Identify which cell holds the provided text, then report its [x, y] central coordinate. 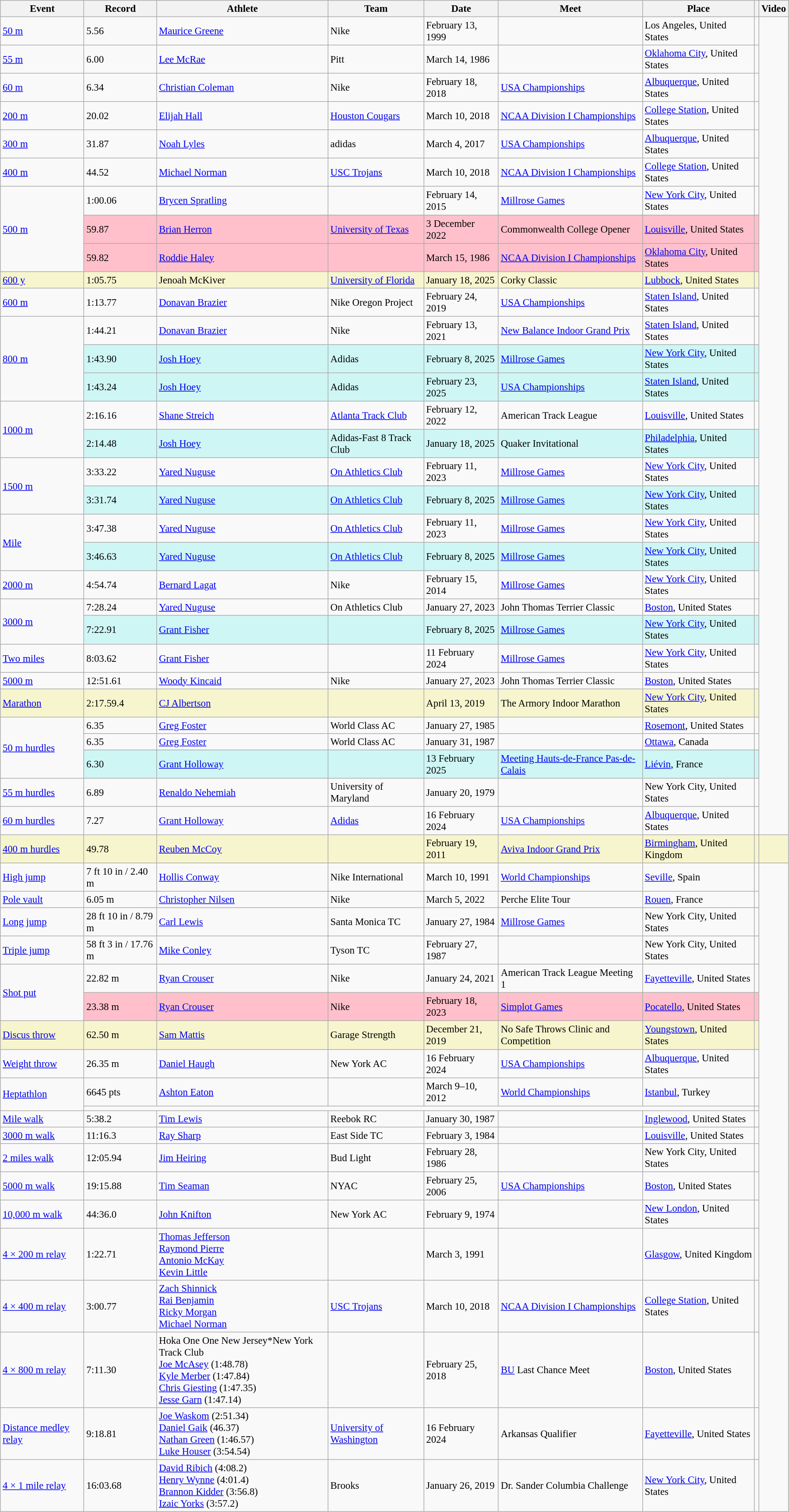
High jump [42, 878]
11:16.3 [120, 1135]
February 27, 1987 [461, 950]
Heptathlon [42, 1094]
Thomas JeffersonRaymond PierreAntonio McKayKevin Little [243, 1254]
University of Maryland [376, 793]
Commonwealth College Opener [570, 230]
Tyson TC [376, 950]
CJ Albertson [243, 703]
3000 m [42, 622]
Discus throw [42, 1035]
Roddie Haley [243, 258]
Mile walk [42, 1119]
Ray Sharp [243, 1135]
Mile [42, 542]
3:31.74 [120, 500]
5000 m walk [42, 1186]
Lubbock, United States [698, 280]
50 m hurdles [42, 748]
February 18, 2023 [461, 1007]
Joe Waskom (2:51.34)Daniel Gaik (46.37)Nathan Green (1:46.57)Luke Houser (3:54.54) [243, 1434]
March 3, 1991 [461, 1254]
44:36.0 [120, 1214]
Shot put [42, 993]
February 24, 2019 [461, 302]
Nike International [376, 878]
Birmingham, United Kingdom [698, 849]
19:15.88 [120, 1186]
Ottawa, Canada [698, 742]
Youngstown, United States [698, 1035]
adidas [376, 145]
Two miles [42, 658]
59.87 [120, 230]
Rouen, France [698, 900]
February 23, 2025 [461, 387]
Pole vault [42, 900]
Los Angeles, United States [698, 32]
Event [42, 9]
Jim Heiring [243, 1158]
49.78 [120, 849]
Meeting Hauts-de-France Pas-de-Calais [570, 764]
Brooks [376, 1486]
2000 m [42, 585]
March 10, 1991 [461, 878]
6.34 [120, 88]
February 25, 2018 [461, 1370]
7.27 [120, 821]
Lee McRae [243, 60]
University of Washington [376, 1434]
Atlanta Track Club [376, 415]
10,000 m walk [42, 1214]
58 ft 3 in / 17.76 m [120, 950]
26.35 m [120, 1063]
Garage Strength [376, 1035]
Place [698, 9]
Carl Lewis [243, 922]
59.82 [120, 258]
Long jump [42, 922]
Houston Cougars [376, 116]
2 miles walk [42, 1158]
Perche Elite Tour [570, 900]
11 February 2024 [461, 658]
4 × 400 m relay [42, 1306]
Video [774, 9]
Liévin, France [698, 764]
Rosemont, United States [698, 725]
3:47.38 [120, 528]
600 m [42, 302]
22.82 m [120, 979]
January 27, 1985 [461, 725]
January 26, 2019 [461, 1486]
5:38.2 [120, 1119]
Pocatello, United States [698, 1007]
60 m [42, 88]
Santa Monica TC [376, 922]
3:33.22 [120, 472]
American Track League [570, 415]
Sam Mattis [243, 1035]
44.52 [120, 173]
60 m hurdles [42, 821]
3:00.77 [120, 1306]
Renaldo Nehemiah [243, 793]
February 12, 2022 [461, 415]
Istanbul, Turkey [698, 1092]
Adidas-Fast 8 Track Club [376, 443]
Jenoah McKiver [243, 280]
January 24, 2021 [461, 979]
1:00.06 [120, 201]
20.02 [120, 116]
February 13, 2021 [461, 330]
February 28, 1986 [461, 1158]
3 December 2022 [461, 230]
Brycen Spratling [243, 201]
Elijah Hall [243, 116]
7:11.30 [120, 1370]
Reuben McCoy [243, 849]
4 × 800 m relay [42, 1370]
9:18.81 [120, 1434]
February 25, 2006 [461, 1186]
1:13.77 [120, 302]
1:05.75 [120, 280]
3000 m walk [42, 1135]
1:44.21 [120, 330]
200 m [42, 116]
January 30, 1987 [461, 1119]
Athlete [243, 9]
Christopher Nilsen [243, 900]
Dr. Sander Columbia Challenge [570, 1486]
Daniel Haugh [243, 1063]
Bud Light [376, 1158]
Woody Kincaid [243, 681]
3:46.63 [120, 557]
16:03.68 [120, 1486]
New Balance Indoor Grand Prix [570, 330]
13 February 2025 [461, 764]
Pitt [376, 60]
1:43.24 [120, 387]
March 5, 2022 [461, 900]
4 × 1 mile relay [42, 1486]
Tim Lewis [243, 1119]
Hollis Conway [243, 878]
Aviva Indoor Grand Prix [570, 849]
BU Last Chance Meet [570, 1370]
Weight throw [42, 1063]
University of Florida [376, 280]
February 9, 1974 [461, 1214]
Reebok RC [376, 1119]
2:14.48 [120, 443]
February 13, 1999 [461, 32]
Brian Herron [243, 230]
February 14, 2015 [461, 201]
No Safe Throws Clinic and Competition [570, 1035]
12:51.61 [120, 681]
600 y [42, 280]
Ashton Eaton [243, 1092]
February 18, 2018 [461, 88]
Record [120, 9]
January 31, 1987 [461, 742]
University of Texas [376, 230]
Philadelphia, United States [698, 443]
Team [376, 9]
January 20, 1979 [461, 793]
500 m [42, 229]
Michael Norman [243, 173]
December 21, 2019 [461, 1035]
7:28.24 [120, 608]
300 m [42, 145]
Arkansas Qualifier [570, 1434]
February 3, 1984 [461, 1135]
1:43.90 [120, 359]
4:54.74 [120, 585]
800 m [42, 359]
Marathon [42, 703]
6.00 [120, 60]
Maurice Greene [243, 32]
March 15, 1986 [461, 258]
1000 m [42, 429]
March 9–10, 2012 [461, 1092]
Date [461, 9]
1500 m [42, 486]
2:16.16 [120, 415]
Christian Coleman [243, 88]
Bernard Lagat [243, 585]
New London, United States [698, 1214]
23.38 m [120, 1007]
Distance medley relay [42, 1434]
6.05 m [120, 900]
Corky Classic [570, 280]
March 14, 1986 [461, 60]
Noah Lyles [243, 145]
12:05.94 [120, 1158]
31.87 [120, 145]
Hoka One One New Jersey*New York Track ClubJoe McAsey (1:48.78)Kyle Merber (1:47.84)Chris Giesting (1:47.35)Jesse Garn (1:47.14) [243, 1370]
Glasgow, United Kingdom [698, 1254]
East Side TC [376, 1135]
April 13, 2019 [461, 703]
The Armory Indoor Marathon [570, 703]
55 m hurdles [42, 793]
5000 m [42, 681]
1:22.71 [120, 1254]
28 ft 10 in / 8.79 m [120, 922]
Seville, Spain [698, 878]
March 4, 2017 [461, 145]
NYAC [376, 1186]
February 15, 2014 [461, 585]
Triple jump [42, 950]
50 m [42, 32]
4 × 200 m relay [42, 1254]
400 m hurdles [42, 849]
Simplot Games [570, 1007]
7:22.91 [120, 630]
6.30 [120, 764]
John Knifton [243, 1214]
Shane Streich [243, 415]
55 m [42, 60]
6645 pts [120, 1092]
62.50 m [120, 1035]
5.56 [120, 32]
American Track League Meeting 1 [570, 979]
Nike Oregon Project [376, 302]
February 19, 2011 [461, 849]
8:03.62 [120, 658]
400 m [42, 173]
Meet [570, 9]
Quaker Invitational [570, 443]
January 27, 1984 [461, 922]
David Ribich (4:08.2)Henry Wynne (4:01.4)Brannon Kidder (3:56.8)Izaic Yorks (3:57.2) [243, 1486]
Zach ShinnickRai BenjaminRicky MorganMichael Norman [243, 1306]
Inglewood, United States [698, 1119]
6.89 [120, 793]
7 ft 10 in / 2.40 m [120, 878]
Mike Conley [243, 950]
Tim Seaman [243, 1186]
2:17.59.4 [120, 703]
